Return the [x, y] coordinate for the center point of the cell that contains the specified text.  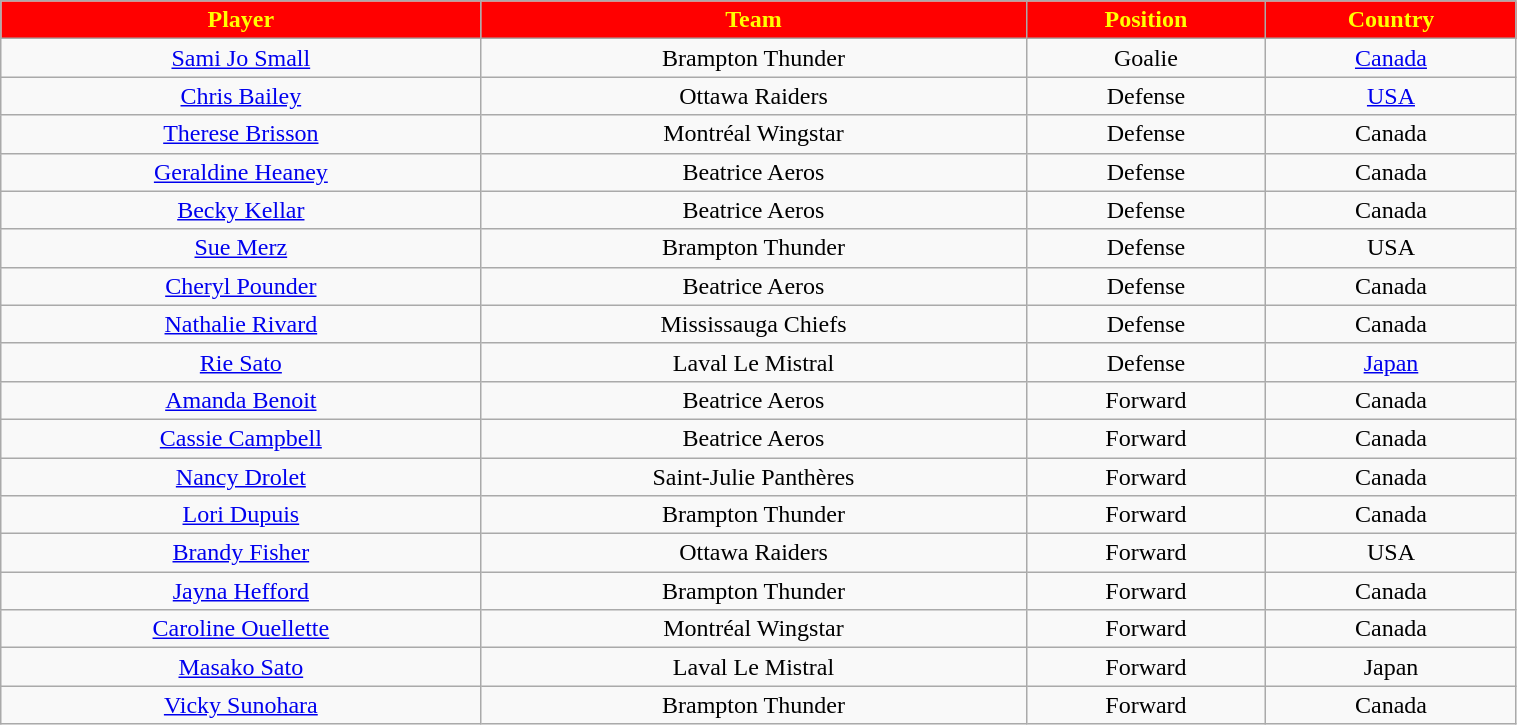
Sue Merz [241, 248]
Becky Kellar [241, 210]
Team [754, 20]
Mississauga Chiefs [754, 324]
Rie Sato [241, 362]
Chris Bailey [241, 96]
Goalie [1146, 58]
Nancy Drolet [241, 477]
Lori Dupuis [241, 515]
Caroline Ouellette [241, 629]
Amanda Benoit [241, 400]
Jayna Hefford [241, 591]
Therese Brisson [241, 134]
Brandy Fisher [241, 553]
Nathalie Rivard [241, 324]
Player [241, 20]
Cheryl Pounder [241, 286]
Geraldine Heaney [241, 172]
Position [1146, 20]
Saint-Julie Panthères [754, 477]
Country [1391, 20]
Vicky Sunohara [241, 705]
Sami Jo Small [241, 58]
Masako Sato [241, 667]
Cassie Campbell [241, 438]
